Return [x, y] of the center of cell containing provided text 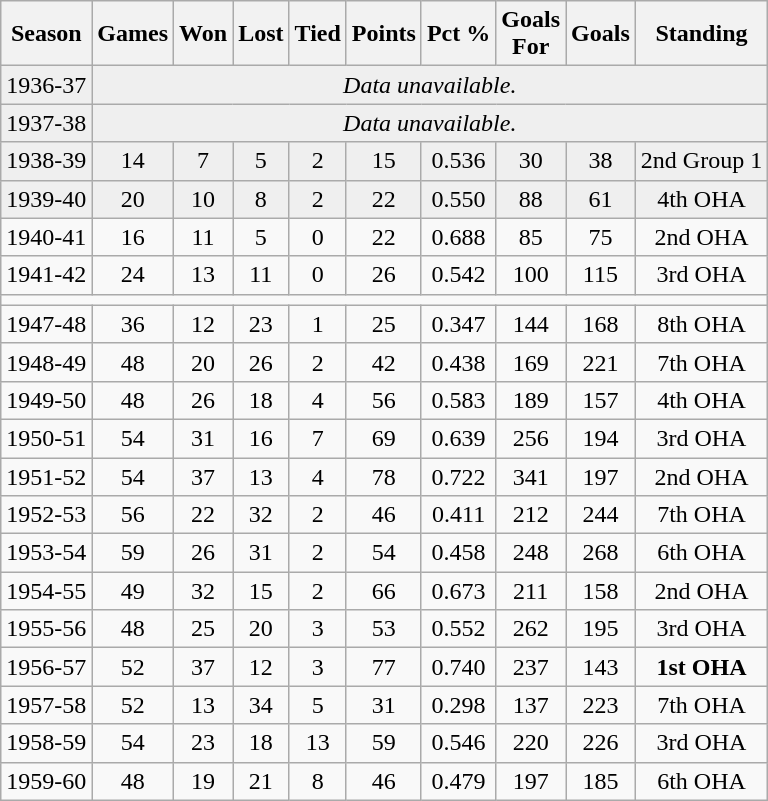
21 [261, 781]
0.639 [458, 438]
1st OHA [701, 667]
0.438 [458, 362]
88 [531, 199]
220 [531, 743]
244 [601, 515]
1938-39 [46, 161]
157 [601, 400]
Season [46, 34]
0.411 [458, 515]
1956-57 [46, 667]
1951-52 [46, 477]
30 [531, 161]
189 [531, 400]
Lost [261, 34]
0.550 [458, 199]
1939-40 [46, 199]
77 [384, 667]
69 [384, 438]
137 [531, 705]
194 [601, 438]
1953-54 [46, 553]
237 [531, 667]
19 [204, 781]
Pct % [458, 34]
1947-48 [46, 324]
0.536 [458, 161]
24 [133, 275]
14 [133, 161]
Points [384, 34]
268 [601, 553]
1958-59 [46, 743]
61 [601, 199]
Goals [601, 34]
0.552 [458, 629]
Tied [318, 34]
36 [133, 324]
2nd Group 1 [701, 161]
0.673 [458, 591]
211 [531, 591]
256 [531, 438]
66 [384, 591]
0.722 [458, 477]
0.298 [458, 705]
212 [531, 515]
1949-50 [46, 400]
GoalsFor [531, 34]
0.542 [458, 275]
0.347 [458, 324]
1936-37 [46, 85]
0.479 [458, 781]
34 [261, 705]
1952-53 [46, 515]
Won [204, 34]
341 [531, 477]
262 [531, 629]
53 [384, 629]
1948-49 [46, 362]
143 [601, 667]
1959-60 [46, 781]
Standing [701, 34]
1941-42 [46, 275]
226 [601, 743]
10 [204, 199]
115 [601, 275]
144 [531, 324]
1937-38 [46, 123]
75 [601, 237]
49 [133, 591]
100 [531, 275]
78 [384, 477]
185 [601, 781]
195 [601, 629]
169 [531, 362]
1950-51 [46, 438]
0.740 [458, 667]
223 [601, 705]
1955-56 [46, 629]
85 [531, 237]
158 [601, 591]
38 [601, 161]
42 [384, 362]
1954-55 [46, 591]
248 [531, 553]
1940-41 [46, 237]
1957-58 [46, 705]
1 [318, 324]
0.583 [458, 400]
168 [601, 324]
0.688 [458, 237]
Games [133, 34]
0.458 [458, 553]
8th OHA [701, 324]
0.546 [458, 743]
221 [601, 362]
